Locate the cell with the specified text and output its (x, y) center coordinate. 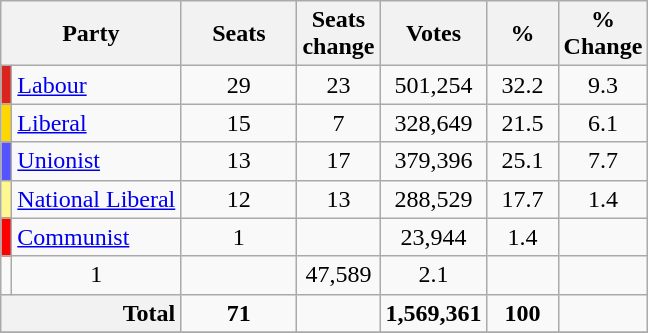
% Change (603, 34)
% (522, 34)
23,944 (434, 237)
12 (239, 199)
71 (239, 313)
Party (91, 34)
7 (338, 123)
15 (239, 123)
32.2 (522, 85)
23 (338, 85)
17.7 (522, 199)
288,529 (434, 199)
29 (239, 85)
100 (522, 313)
Liberal (96, 123)
7.7 (603, 161)
Communist (96, 237)
328,649 (434, 123)
Total (91, 313)
379,396 (434, 161)
6.1 (603, 123)
Unionist (96, 161)
Votes (434, 34)
47,589 (338, 275)
17 (338, 161)
Seats change (338, 34)
25.1 (522, 161)
21.5 (522, 123)
Seats (239, 34)
501,254 (434, 85)
1,569,361 (434, 313)
National Liberal (96, 199)
2.1 (434, 275)
9.3 (603, 85)
Labour (96, 85)
